Determine the (x, y) coordinate at the center of the cell enclosing the given text.  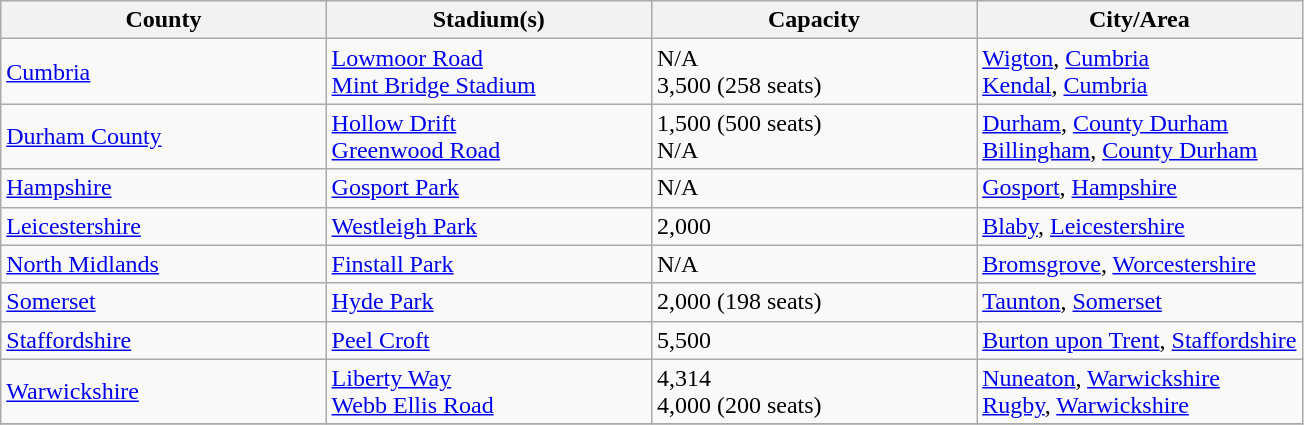
Hampshire (164, 188)
Finstall Park (488, 264)
Lowmoor RoadMint Bridge Stadium (488, 72)
5,500 (814, 340)
Liberty WayWebb Ellis Road (488, 392)
Hollow DriftGreenwood Road (488, 136)
Leicestershire (164, 226)
Bromsgrove, Worcestershire (1140, 264)
Durham County (164, 136)
2,000 (814, 226)
Gosport Park (488, 188)
Hyde Park (488, 302)
Staffordshire (164, 340)
Cumbria (164, 72)
Nuneaton, WarwickshireRugby, Warwickshire (1140, 392)
Taunton, Somerset (1140, 302)
Gosport, Hampshire (1140, 188)
1,500 (500 seats)N/A (814, 136)
Peel Croft (488, 340)
N/A3,500 (258 seats) (814, 72)
Blaby, Leicestershire (1140, 226)
Wigton, CumbriaKendal, Cumbria (1140, 72)
Capacity (814, 20)
Somerset (164, 302)
Burton upon Trent, Staffordshire (1140, 340)
County (164, 20)
Warwickshire (164, 392)
Durham, County DurhamBillingham, County Durham (1140, 136)
Stadium(s) (488, 20)
North Midlands (164, 264)
2,000 (198 seats) (814, 302)
City/Area (1140, 20)
4,3144,000 (200 seats) (814, 392)
Westleigh Park (488, 226)
